Extract the [X, Y] coordinate from the center of the cell holding the provided text.  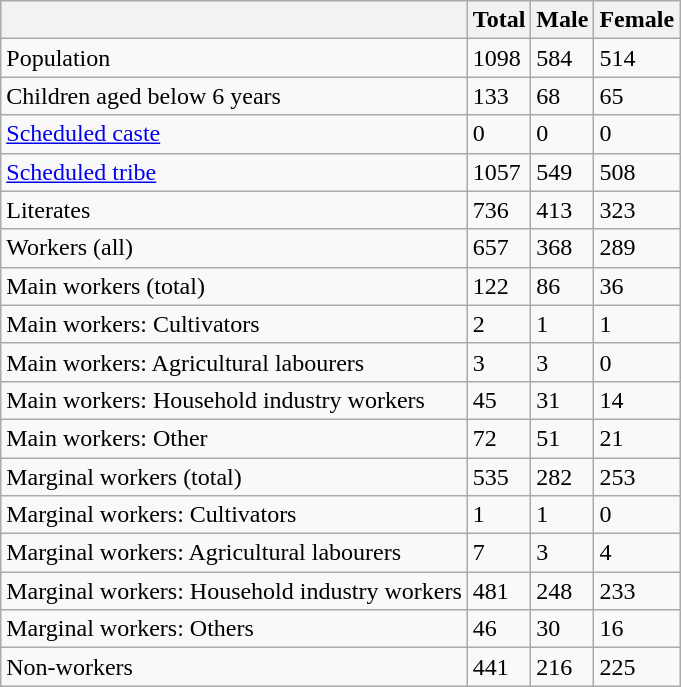
Children aged below 6 years [234, 96]
133 [499, 96]
481 [499, 591]
36 [637, 286]
14 [637, 400]
16 [637, 629]
Non-workers [234, 667]
282 [562, 477]
225 [637, 667]
Marginal workers: Agricultural labourers [234, 553]
46 [499, 629]
514 [637, 58]
Main workers: Other [234, 438]
Main workers (total) [234, 286]
1098 [499, 58]
21 [637, 438]
1057 [499, 172]
72 [499, 438]
Workers (all) [234, 248]
Marginal workers: Others [234, 629]
Scheduled caste [234, 134]
253 [637, 477]
Marginal workers: Cultivators [234, 515]
4 [637, 553]
Female [637, 20]
535 [499, 477]
368 [562, 248]
45 [499, 400]
216 [562, 667]
Main workers: Agricultural labourers [234, 362]
30 [562, 629]
Main workers: Household industry workers [234, 400]
31 [562, 400]
549 [562, 172]
Main workers: Cultivators [234, 324]
Population [234, 58]
7 [499, 553]
441 [499, 667]
736 [499, 210]
508 [637, 172]
86 [562, 286]
323 [637, 210]
Scheduled tribe [234, 172]
413 [562, 210]
Marginal workers: Household industry workers [234, 591]
51 [562, 438]
289 [637, 248]
233 [637, 591]
122 [499, 286]
65 [637, 96]
Total [499, 20]
Marginal workers (total) [234, 477]
Male [562, 20]
248 [562, 591]
68 [562, 96]
Literates [234, 210]
657 [499, 248]
2 [499, 324]
584 [562, 58]
